Return the (x, y) coordinate for the center point of the cell that contains the specified text.  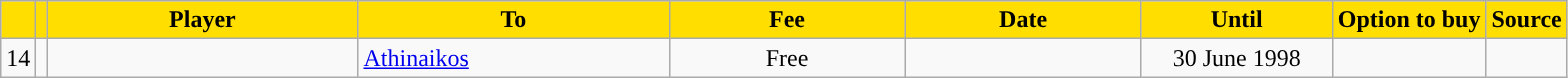
Player (202, 20)
Option to buy (1409, 20)
Until (1236, 20)
To (514, 20)
Date (1023, 20)
Athinaikos (514, 58)
Free (787, 58)
14 (18, 58)
30 June 1998 (1236, 58)
Source (1526, 20)
Fee (787, 20)
